For the text-containing cell, return its midpoint in (x, y) coordinate format. 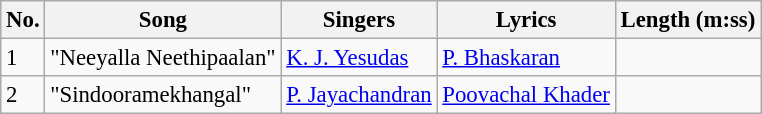
P. Bhaskaran (526, 58)
2 (23, 95)
1 (23, 58)
"Sindooramekhangal" (163, 95)
Singers (359, 20)
Poovachal Khader (526, 95)
"Neeyalla Neethipaalan" (163, 58)
Length (m:ss) (688, 20)
K. J. Yesudas (359, 58)
No. (23, 20)
Song (163, 20)
P. Jayachandran (359, 95)
Lyrics (526, 20)
